For the text-containing cell, return its midpoint in [x, y] coordinate format. 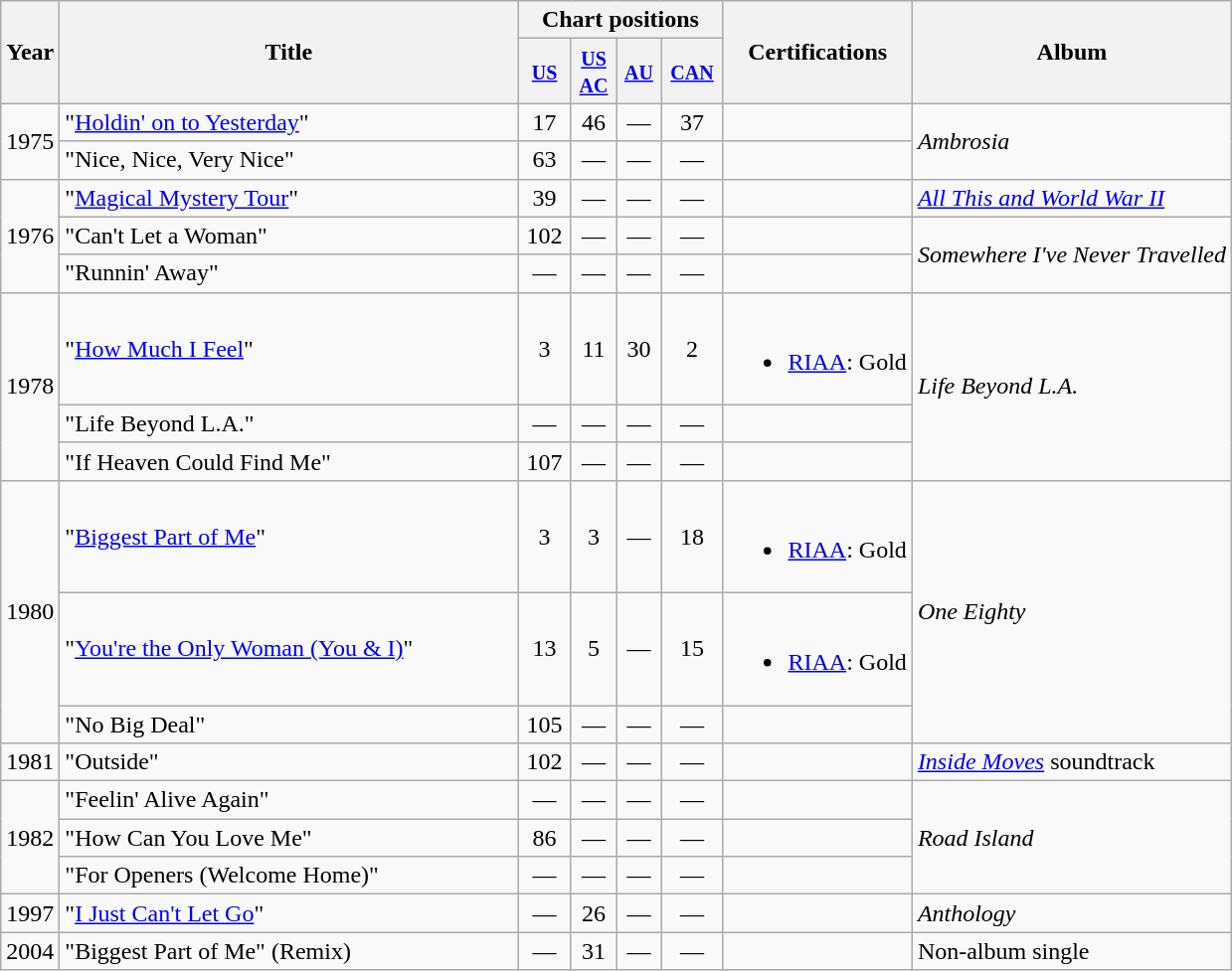
AU [638, 72]
"For Openers (Welcome Home)" [288, 876]
"Feelin' Alive Again" [288, 800]
39 [545, 198]
2 [692, 348]
"Biggest Part of Me" [288, 537]
US [545, 72]
Title [288, 52]
"Can't Let a Woman" [288, 236]
15 [692, 648]
"Holdin' on to Yesterday" [288, 122]
18 [692, 537]
"If Heaven Could Find Me" [288, 461]
Road Island [1072, 838]
"Outside" [288, 762]
"Magical Mystery Tour" [288, 198]
"How Much I Feel" [288, 348]
63 [545, 160]
Certifications [817, 52]
Somewhere I've Never Travelled [1072, 254]
USAC [593, 72]
1981 [30, 762]
1982 [30, 838]
Ambrosia [1072, 141]
Album [1072, 52]
105 [545, 725]
One Eighty [1072, 611]
26 [593, 913]
5 [593, 648]
86 [545, 838]
2004 [30, 951]
13 [545, 648]
Anthology [1072, 913]
Life Beyond L.A. [1072, 386]
1976 [30, 236]
31 [593, 951]
17 [545, 122]
"Life Beyond L.A." [288, 423]
Year [30, 52]
"Runnin' Away" [288, 273]
Inside Moves soundtrack [1072, 762]
30 [638, 348]
11 [593, 348]
"I Just Can't Let Go" [288, 913]
"How Can You Love Me" [288, 838]
All This and World War II [1072, 198]
"Nice, Nice, Very Nice" [288, 160]
1978 [30, 386]
Non-album single [1072, 951]
CAN [692, 72]
37 [692, 122]
Chart positions [620, 20]
1997 [30, 913]
107 [545, 461]
46 [593, 122]
"Biggest Part of Me" (Remix) [288, 951]
1980 [30, 611]
"No Big Deal" [288, 725]
"You're the Only Woman (You & I)" [288, 648]
1975 [30, 141]
